Find where the given text appears and provide that cell's center as [X, Y] coordinate. 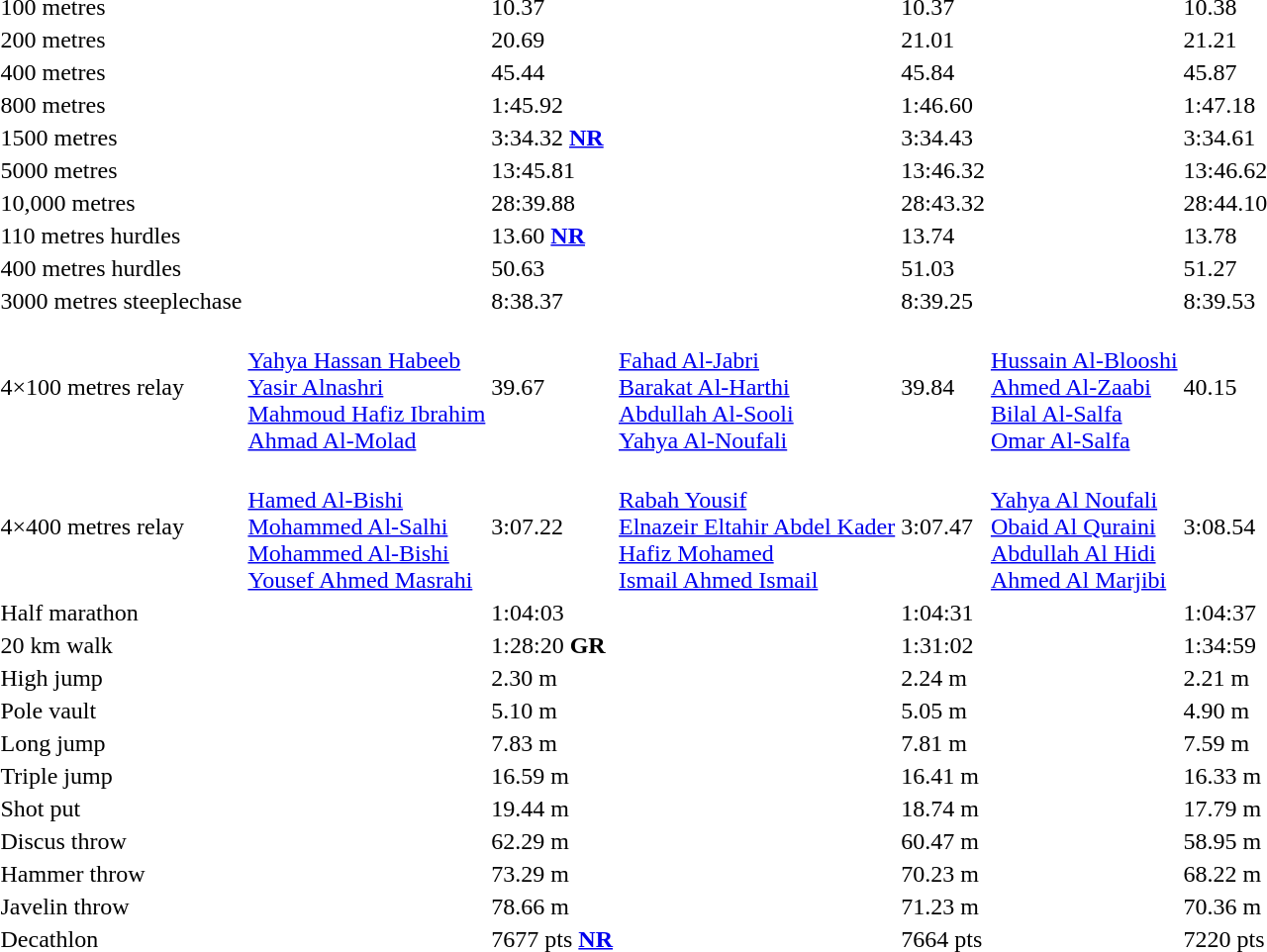
1:04:03 [552, 613]
3:07.22 [552, 526]
5.10 m [552, 711]
8:39.25 [943, 301]
5.05 m [943, 711]
28:39.88 [552, 203]
1:04:31 [943, 613]
45.84 [943, 72]
8:38.37 [552, 301]
18.74 m [943, 809]
7.83 m [552, 743]
78.66 m [552, 906]
1:45.92 [552, 105]
3:07.47 [943, 526]
21.01 [943, 40]
Hamed Al-BishiMohammed Al-SalhiMohammed Al-BishiYousef Ahmed Masrahi [366, 526]
71.23 m [943, 906]
20.69 [552, 40]
16.41 m [943, 776]
62.29 m [552, 841]
2.24 m [943, 678]
39.67 [552, 387]
Hussain Al-BlooshiAhmed Al-ZaabiBilal Al-SalfaOmar Al-Salfa [1084, 387]
2.30 m [552, 678]
19.44 m [552, 809]
1:46.60 [943, 105]
1:28:20 GR [552, 645]
Rabah YousifElnazeir Eltahir Abdel KaderHafiz MohamedIsmail Ahmed Ismail [757, 526]
45.44 [552, 72]
60.47 m [943, 841]
16.59 m [552, 776]
39.84 [943, 387]
13:46.32 [943, 170]
51.03 [943, 268]
13.60 NR [552, 236]
3:34.32 NR [552, 138]
Fahad Al-JabriBarakat Al-HarthiAbdullah Al-SooliYahya Al-Noufali [757, 387]
Yahya Hassan HabeebYasir AlnashriMahmoud Hafiz IbrahimAhmad Al-Molad [366, 387]
50.63 [552, 268]
3:34.43 [943, 138]
13.74 [943, 236]
1:31:02 [943, 645]
Yahya Al NoufaliObaid Al QurainiAbdullah Al HidiAhmed Al Marjibi [1084, 526]
7.81 m [943, 743]
28:43.32 [943, 203]
70.23 m [943, 874]
13:45.81 [552, 170]
73.29 m [552, 874]
